For the text-containing cell, return its midpoint in (X, Y) coordinate format. 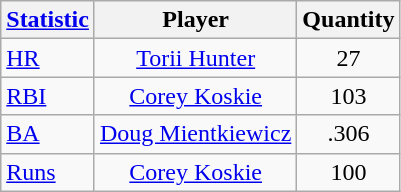
Quantity (348, 20)
Player (195, 20)
27 (348, 58)
HR (48, 58)
100 (348, 172)
.306 (348, 134)
RBI (48, 96)
Torii Hunter (195, 58)
BA (48, 134)
Doug Mientkiewicz (195, 134)
Runs (48, 172)
Statistic (48, 20)
103 (348, 96)
